Identify which cell holds the provided text, then report its (x, y) central coordinate. 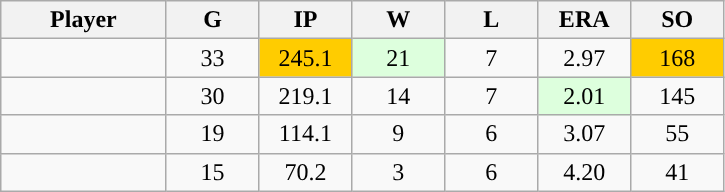
245.1 (306, 58)
SO (678, 20)
145 (678, 96)
3.07 (584, 134)
2.97 (584, 58)
19 (212, 134)
114.1 (306, 134)
G (212, 20)
219.1 (306, 96)
70.2 (306, 172)
168 (678, 58)
ERA (584, 20)
41 (678, 172)
Player (84, 20)
2.01 (584, 96)
9 (398, 134)
IP (306, 20)
30 (212, 96)
L (492, 20)
21 (398, 58)
33 (212, 58)
4.20 (584, 172)
55 (678, 134)
W (398, 20)
15 (212, 172)
3 (398, 172)
14 (398, 96)
